Return (X, Y) of the center of cell containing provided text 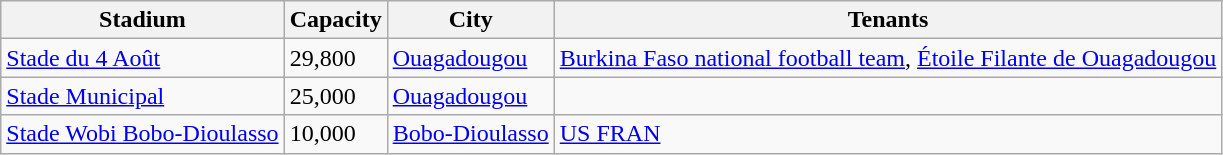
US FRAN (888, 134)
Stade du 4 Août (142, 58)
29,800 (336, 58)
City (470, 20)
Burkina Faso national football team, Étoile Filante de Ouagadougou (888, 58)
Tenants (888, 20)
25,000 (336, 96)
Stade Wobi Bobo-Dioulasso (142, 134)
Bobo-Dioulasso (470, 134)
Stadium (142, 20)
10,000 (336, 134)
Stade Municipal (142, 96)
Capacity (336, 20)
